Detect which cell encompasses the target text, then output its [X, Y] center coordinate. 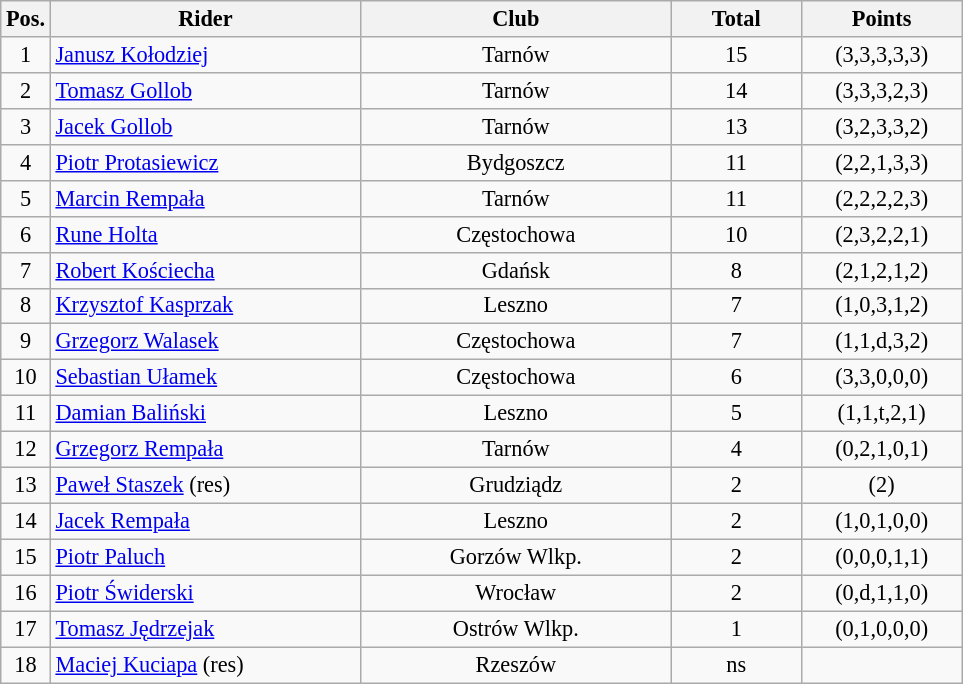
9 [26, 342]
Jacek Gollob [205, 126]
3 [26, 126]
(0,1,0,0,0) [881, 629]
Rzeszów [516, 665]
(3,3,3,3,3) [881, 55]
(3,2,3,3,2) [881, 126]
(1,1,t,2,1) [881, 414]
(2,3,2,2,1) [881, 234]
(0,0,0,1,1) [881, 557]
Points [881, 19]
(1,0,1,0,0) [881, 521]
Club [516, 19]
16 [26, 593]
Krzysztof Kasprzak [205, 306]
Maciej Kuciapa (res) [205, 665]
Jacek Rempała [205, 521]
(2,1,2,1,2) [881, 270]
(3,3,3,2,3) [881, 90]
Marcin Rempała [205, 198]
Paweł Staszek (res) [205, 485]
Robert Kościecha [205, 270]
(0,d,1,1,0) [881, 593]
Sebastian Ułamek [205, 378]
Piotr Protasiewicz [205, 162]
(3,3,0,0,0) [881, 378]
12 [26, 450]
Tomasz Gollob [205, 90]
Wrocław [516, 593]
Piotr Świderski [205, 593]
Gdańsk [516, 270]
Grzegorz Rempała [205, 450]
Grudziądz [516, 485]
18 [26, 665]
Grzegorz Walasek [205, 342]
Tomasz Jędrzejak [205, 629]
Janusz Kołodziej [205, 55]
(1,0,3,1,2) [881, 306]
Pos. [26, 19]
(1,1,d,3,2) [881, 342]
(2) [881, 485]
(2,2,1,3,3) [881, 162]
Piotr Paluch [205, 557]
Damian Baliński [205, 414]
Gorzów Wlkp. [516, 557]
(2,2,2,2,3) [881, 198]
Total [736, 19]
Rider [205, 19]
Ostrów Wlkp. [516, 629]
ns [736, 665]
Rune Holta [205, 234]
17 [26, 629]
Bydgoszcz [516, 162]
(0,2,1,0,1) [881, 450]
